Return [X, Y] of the center of cell containing provided text 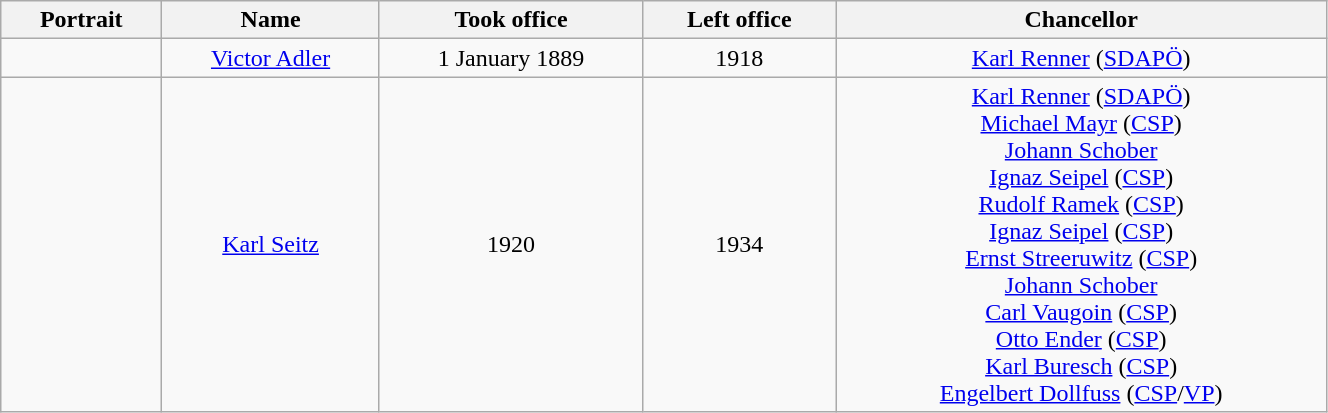
1920 [510, 244]
Name [271, 20]
1918 [740, 58]
Took office [510, 20]
1 January 1889 [510, 58]
Portrait [82, 20]
Chancellor [1082, 20]
Karl Seitz [271, 244]
Victor Adler [271, 58]
Left office [740, 20]
1934 [740, 244]
Karl Renner (SDAPÖ) [1082, 58]
